Determine the (X, Y) coordinate at the center of the cell enclosing the given text.  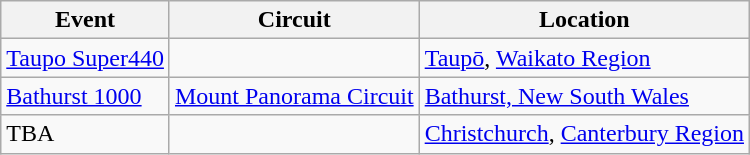
Mount Panorama Circuit (294, 96)
Christchurch, Canterbury Region (584, 134)
Taupo Super440 (86, 58)
Circuit (294, 20)
Taupō, Waikato Region (584, 58)
Event (86, 20)
Bathurst, New South Wales (584, 96)
TBA (86, 134)
Location (584, 20)
Bathurst 1000 (86, 96)
